Return (X, Y) of the center of cell containing provided text 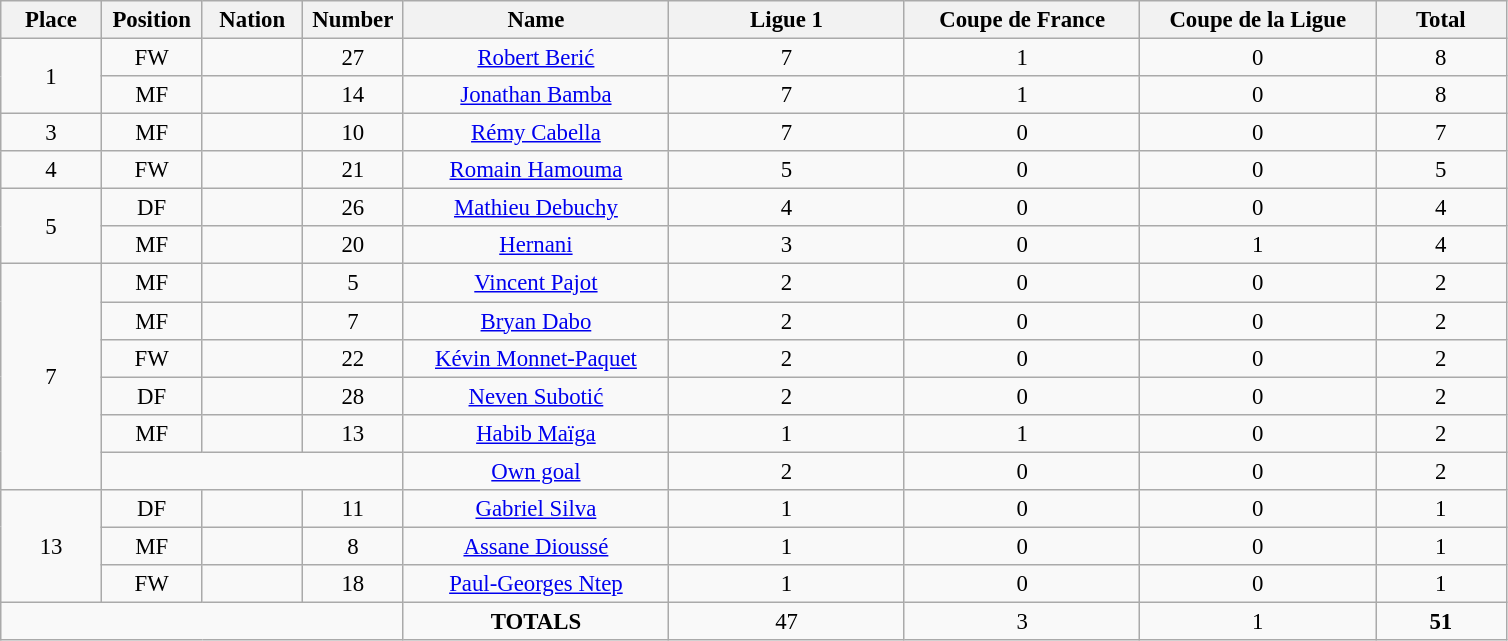
Coupe de la Ligue (1258, 20)
51 (1442, 621)
Paul-Georges Ntep (536, 584)
Place (52, 20)
27 (354, 58)
Assane Dioussé (536, 546)
10 (354, 133)
18 (354, 584)
TOTALS (536, 621)
Gabriel Silva (536, 509)
Neven Subotić (536, 396)
Kévin Monnet-Paquet (536, 358)
11 (354, 509)
Hernani (536, 245)
Robert Berić (536, 58)
Jonathan Bamba (536, 95)
Vincent Pajot (536, 283)
26 (354, 208)
47 (787, 621)
Own goal (536, 471)
28 (354, 396)
Position (152, 20)
Mathieu Debuchy (536, 208)
Bryan Dabo (536, 321)
Romain Hamouma (536, 170)
Name (536, 20)
Total (1442, 20)
21 (354, 170)
20 (354, 245)
Nation (252, 20)
Number (354, 20)
14 (354, 95)
Habib Maïga (536, 433)
Coupe de France (1022, 20)
Ligue 1 (787, 20)
22 (354, 358)
Rémy Cabella (536, 133)
